Return (x, y) of the center of cell containing provided text 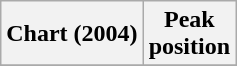
Chart (2004) (72, 34)
Peakposition (189, 34)
